Determine the (x, y) coordinate at the center of the cell enclosing the given text.  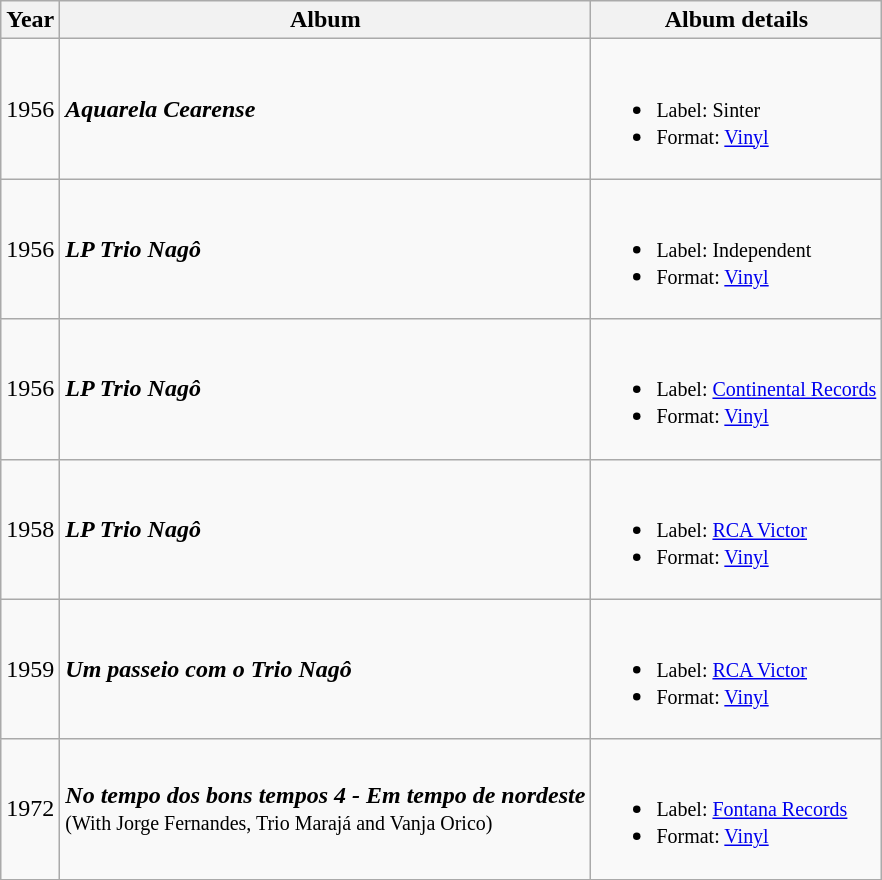
Aquarela Cearense (326, 109)
Year (30, 20)
1958 (30, 529)
Label: Fontana RecordsFormat: Vinyl (736, 809)
Album (326, 20)
Album details (736, 20)
1972 (30, 809)
No tempo dos bons tempos 4 - Em tempo de nordeste(With Jorge Fernandes, Trio Marajá and Vanja Orico) (326, 809)
1959 (30, 669)
Label: Continental RecordsFormat: Vinyl (736, 389)
Label: IndependentFormat: Vinyl (736, 249)
Label: SinterFormat: Vinyl (736, 109)
Um passeio com o Trio Nagô (326, 669)
